Determine the (X, Y) coordinate at the center of the cell enclosing the given text.  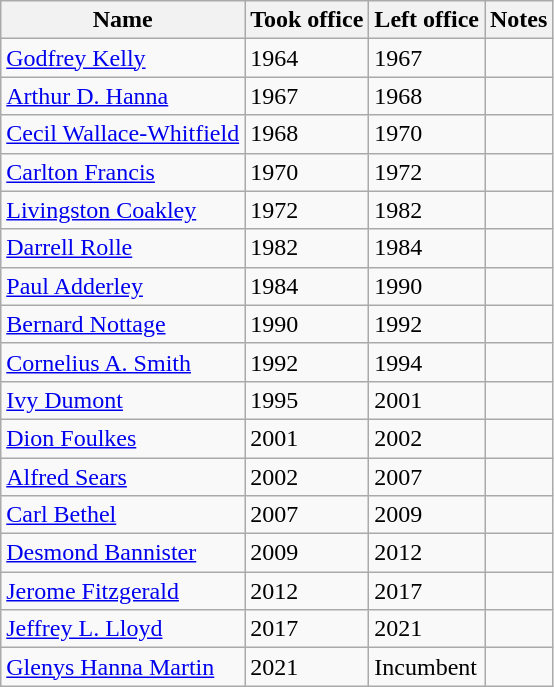
Jerome Fitzgerald (123, 591)
Incumbent (427, 667)
Name (123, 20)
Cecil Wallace-Whitfield (123, 134)
Dion Foulkes (123, 438)
Took office (307, 20)
Alfred Sears (123, 477)
1994 (427, 362)
Cornelius A. Smith (123, 362)
1964 (307, 58)
Notes (518, 20)
Carlton Francis (123, 172)
Left office (427, 20)
Desmond Bannister (123, 553)
Ivy Dumont (123, 400)
Paul Adderley (123, 286)
Godfrey Kelly (123, 58)
Arthur D. Hanna (123, 96)
1995 (307, 400)
Bernard Nottage (123, 324)
Glenys Hanna Martin (123, 667)
Darrell Rolle (123, 248)
Carl Bethel (123, 515)
Jeffrey L. Lloyd (123, 629)
Livingston Coakley (123, 210)
